Pinpoint the cell where the given text exists, returning its (X, Y) midpoint coordinate. 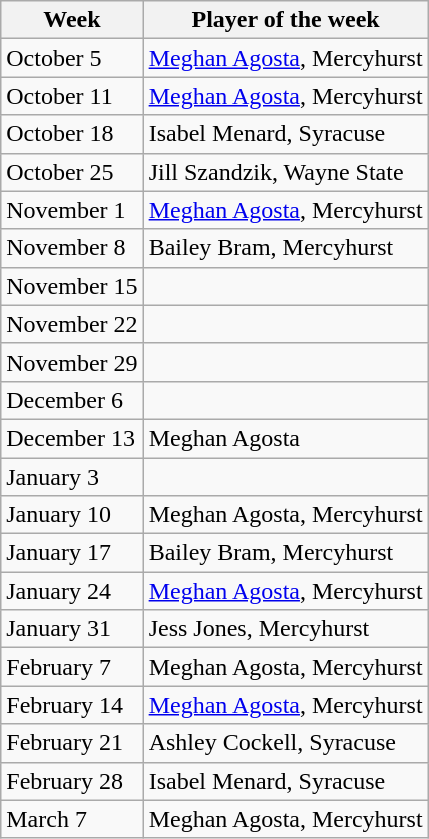
November 8 (72, 248)
January 24 (72, 591)
November 29 (72, 362)
Meghan Agosta (286, 438)
January 3 (72, 477)
February 21 (72, 743)
Ashley Cockell, Syracuse (286, 743)
Week (72, 20)
February 7 (72, 667)
October 18 (72, 134)
Player of the week (286, 20)
January 17 (72, 553)
February 28 (72, 781)
March 7 (72, 819)
November 1 (72, 210)
December 6 (72, 400)
October 5 (72, 58)
October 11 (72, 96)
December 13 (72, 438)
October 25 (72, 172)
November 15 (72, 286)
January 31 (72, 629)
February 14 (72, 705)
November 22 (72, 324)
Jess Jones, Mercyhurst (286, 629)
January 10 (72, 515)
Jill Szandzik, Wayne State (286, 172)
